Locate the cell with the specified text and output its (X, Y) center coordinate. 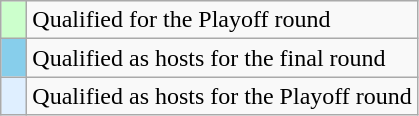
Qualified for the Playoff round (222, 20)
Qualified as hosts for the Playoff round (222, 96)
Qualified as hosts for the final round (222, 58)
